Identify which cell holds the provided text, then report its [X, Y] central coordinate. 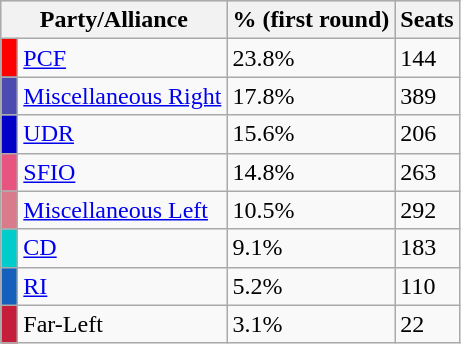
Miscellaneous Right [122, 96]
3.1% [311, 324]
206 [427, 134]
110 [427, 286]
RI [122, 286]
Seats [427, 20]
183 [427, 248]
10.5% [311, 210]
CD [122, 248]
263 [427, 172]
23.8% [311, 58]
22 [427, 324]
15.6% [311, 134]
Far-Left [122, 324]
PCF [122, 58]
5.2% [311, 286]
14.8% [311, 172]
389 [427, 96]
17.8% [311, 96]
SFIO [122, 172]
% (first round) [311, 20]
292 [427, 210]
Party/Alliance [114, 20]
9.1% [311, 248]
UDR [122, 134]
144 [427, 58]
Miscellaneous Left [122, 210]
